Locate the cell with the specified text and output its [x, y] center coordinate. 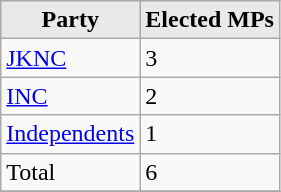
Total [70, 172]
6 [210, 172]
Party [70, 20]
2 [210, 96]
JKNC [70, 58]
INC [70, 96]
Elected MPs [210, 20]
Independents [70, 134]
1 [210, 134]
3 [210, 58]
